Extract the (X, Y) coordinate from the center of the cell holding the provided text.  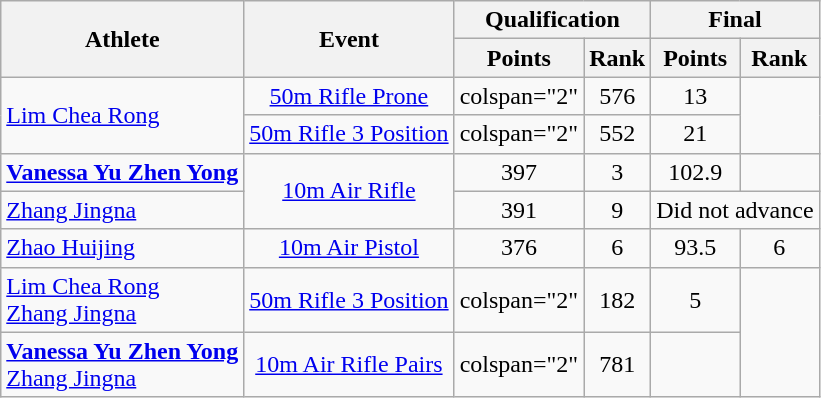
13 (696, 96)
Zhao Huijing (122, 248)
93.5 (696, 248)
Qualification (552, 20)
781 (618, 364)
397 (519, 172)
21 (696, 134)
5 (696, 300)
376 (519, 248)
Final (735, 20)
Lim Chea Rong (122, 115)
182 (618, 300)
391 (519, 210)
Vanessa Yu Zhen Yong (122, 172)
10m Air Rifle Pairs (349, 364)
Zhang Jingna (122, 210)
9 (618, 210)
Did not advance (735, 210)
3 (618, 172)
552 (618, 134)
Vanessa Yu Zhen YongZhang Jingna (122, 364)
Lim Chea RongZhang Jingna (122, 300)
10m Air Rifle (349, 191)
102.9 (696, 172)
Event (349, 39)
50m Rifle Prone (349, 96)
10m Air Pistol (349, 248)
576 (618, 96)
Athlete (122, 39)
